Pinpoint the cell where the given text exists, returning its (x, y) midpoint coordinate. 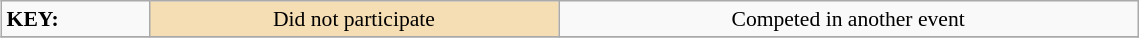
Competed in another event (848, 19)
KEY: (76, 19)
Did not participate (354, 19)
